Determine the [x, y] coordinate at the center of the cell enclosing the given text.  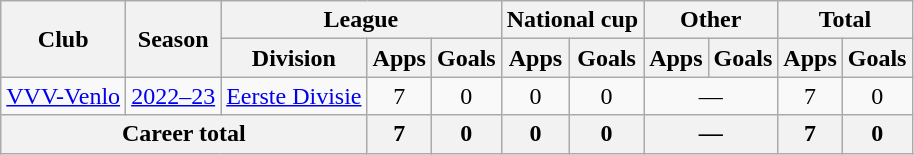
Career total [184, 134]
Club [64, 39]
Eerste Divisie [294, 96]
League [362, 20]
National cup [572, 20]
Season [174, 39]
Division [294, 58]
Other [711, 20]
2022–23 [174, 96]
Total [845, 20]
VVV-Venlo [64, 96]
